Detect which cell encompasses the target text, then output its [x, y] center coordinate. 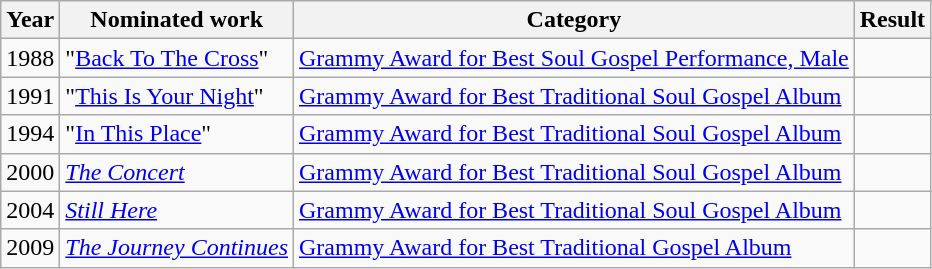
Year [30, 20]
1994 [30, 134]
1991 [30, 96]
2004 [30, 210]
2009 [30, 248]
"In This Place" [177, 134]
Still Here [177, 210]
The Journey Continues [177, 248]
Category [574, 20]
"This Is Your Night" [177, 96]
"Back To The Cross" [177, 58]
Grammy Award for Best Soul Gospel Performance, Male [574, 58]
2000 [30, 172]
Result [892, 20]
1988 [30, 58]
The Concert [177, 172]
Grammy Award for Best Traditional Gospel Album [574, 248]
Nominated work [177, 20]
